Find where the given text appears and provide that cell's center as (x, y) coordinate. 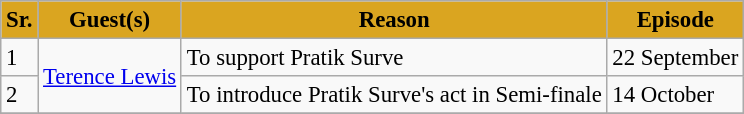
Episode (675, 20)
Terence Lewis (110, 76)
2 (20, 95)
To support Pratik Surve (394, 58)
22 September (675, 58)
Sr. (20, 20)
Reason (394, 20)
14 October (675, 95)
Guest(s) (110, 20)
To introduce Pratik Surve's act in Semi-finale (394, 95)
1 (20, 58)
